From the cell containing the given text, extract its center point as [X, Y] coordinate. 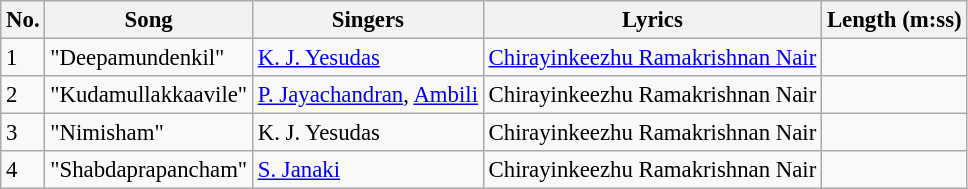
"Kudamullakkaavile" [149, 95]
Length (m:ss) [894, 20]
1 [23, 58]
P. Jayachandran, Ambili [368, 95]
"Deepamundenkil" [149, 58]
Song [149, 20]
Singers [368, 20]
No. [23, 20]
4 [23, 170]
"Shabdaprapancham" [149, 170]
Lyrics [652, 20]
2 [23, 95]
3 [23, 133]
S. Janaki [368, 170]
"Nimisham" [149, 133]
